Return (X, Y) of the center of cell containing provided text 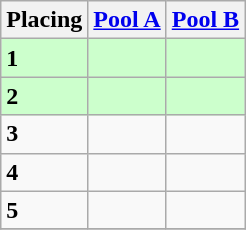
5 (44, 210)
3 (44, 134)
Pool A (127, 20)
1 (44, 58)
Placing (44, 20)
4 (44, 172)
2 (44, 96)
Pool B (205, 20)
